Capture the cell that displays the provided text and extract its [x, y] central coordinate. 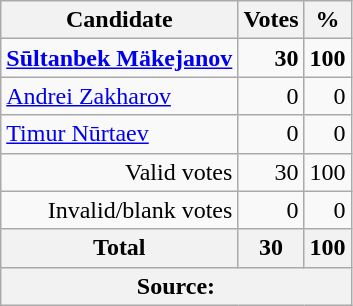
Timur Nūrtaev [120, 134]
Total [120, 248]
Valid votes [120, 172]
Votes [271, 20]
% [328, 20]
Andrei Zakharov [120, 96]
Candidate [120, 20]
Invalid/blank votes [120, 210]
Sūltanbek Mäkejanov [120, 58]
Source: [176, 286]
